Return (x, y) of the center of cell containing provided text 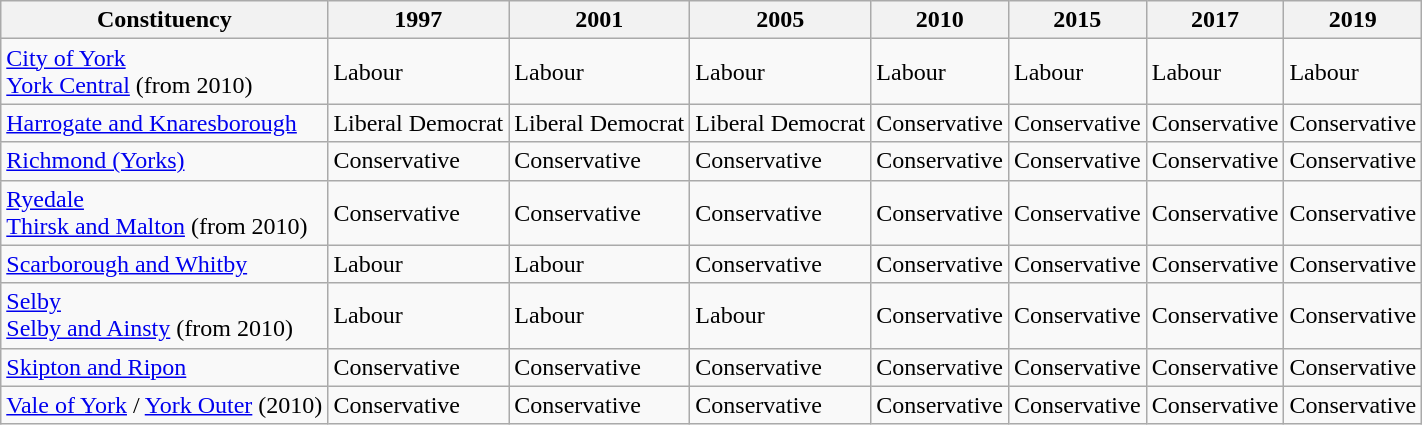
Scarborough and Whitby (164, 264)
Constituency (164, 20)
1997 (418, 20)
2019 (1353, 20)
Harrogate and Knaresborough (164, 123)
RyedaleThirsk and Malton (from 2010) (164, 212)
2005 (780, 20)
2015 (1077, 20)
Richmond (Yorks) (164, 161)
2017 (1215, 20)
2010 (940, 20)
SelbySelby and Ainsty (from 2010) (164, 316)
2001 (600, 20)
City of YorkYork Central (from 2010) (164, 72)
Skipton and Ripon (164, 367)
Vale of York / York Outer (2010) (164, 405)
